Capture the cell that displays the provided text and extract its (x, y) central coordinate. 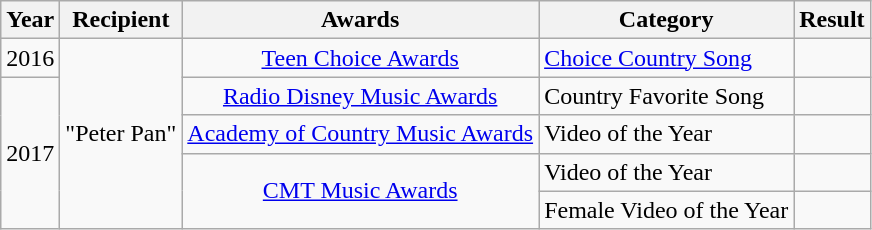
Awards (360, 20)
Recipient (121, 20)
Choice Country Song (666, 58)
Year (30, 20)
Female Video of the Year (666, 210)
Country Favorite Song (666, 96)
Academy of Country Music Awards (360, 134)
CMT Music Awards (360, 191)
Radio Disney Music Awards (360, 96)
Category (666, 20)
2016 (30, 58)
"Peter Pan" (121, 134)
Teen Choice Awards (360, 58)
2017 (30, 153)
Result (832, 20)
